Output the (x, y) coordinate of the center of the cell containing the given text.  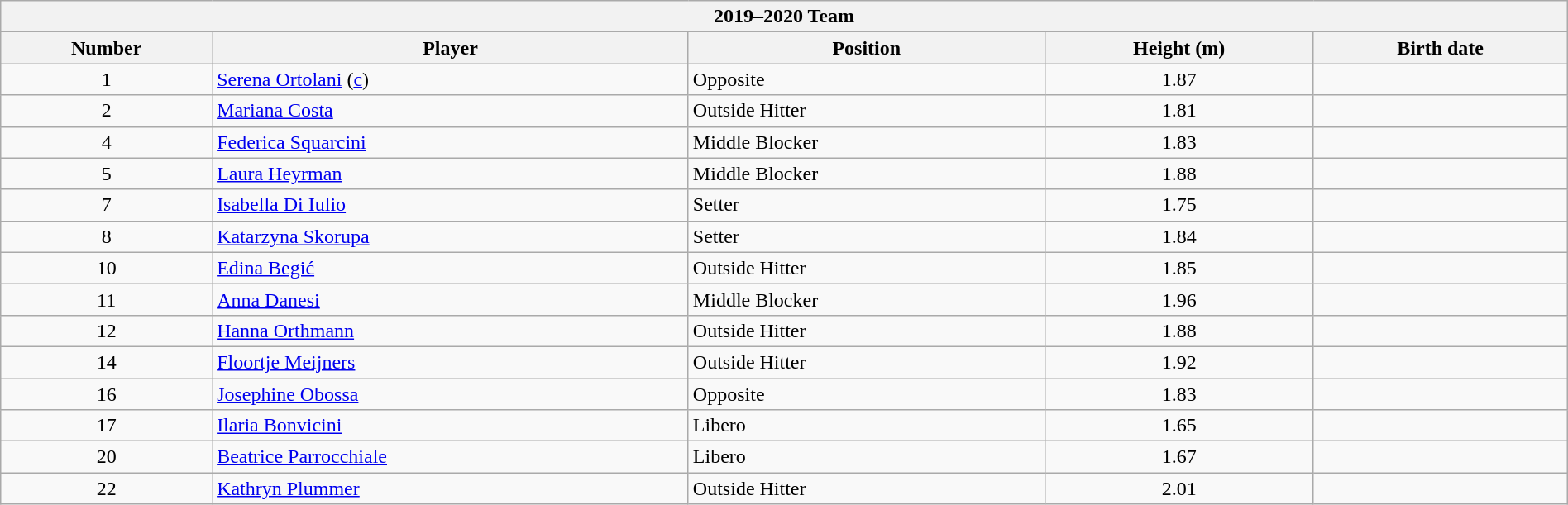
7 (107, 205)
4 (107, 142)
Height (m) (1179, 48)
1.75 (1179, 205)
Laura Heyrman (451, 174)
1.92 (1179, 362)
17 (107, 426)
Serena Ortolani (c) (451, 79)
2.01 (1179, 488)
Birth date (1441, 48)
2019–2020 Team (784, 17)
1.84 (1179, 236)
1.96 (1179, 299)
16 (107, 394)
1.65 (1179, 426)
11 (107, 299)
Ilaria Bonvicini (451, 426)
1.67 (1179, 457)
10 (107, 268)
Katarzyna Skorupa (451, 236)
Floortje Meijners (451, 362)
1.85 (1179, 268)
Number (107, 48)
5 (107, 174)
20 (107, 457)
1.81 (1179, 111)
Hanna Orthmann (451, 331)
Kathryn Plummer (451, 488)
22 (107, 488)
8 (107, 236)
Josephine Obossa (451, 394)
2 (107, 111)
14 (107, 362)
Player (451, 48)
Beatrice Parrocchiale (451, 457)
1.87 (1179, 79)
Edina Begić (451, 268)
12 (107, 331)
Anna Danesi (451, 299)
1 (107, 79)
Federica Squarcini (451, 142)
Isabella Di Iulio (451, 205)
Position (867, 48)
Mariana Costa (451, 111)
